Output the (X, Y) coordinate of the center of the cell containing the given text.  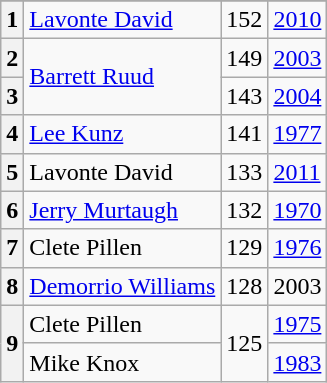
4 (12, 134)
2 (12, 58)
143 (244, 96)
149 (244, 58)
7 (12, 248)
132 (244, 210)
1975 (298, 324)
9 (12, 343)
Lee Kunz (122, 134)
1983 (298, 362)
129 (244, 248)
128 (244, 286)
1976 (298, 248)
3 (12, 96)
Jerry Murtaugh (122, 210)
5 (12, 172)
2010 (298, 20)
152 (244, 20)
Mike Knox (122, 362)
Barrett Ruud (122, 77)
2004 (298, 96)
2011 (298, 172)
125 (244, 343)
6 (12, 210)
1977 (298, 134)
1970 (298, 210)
1 (12, 20)
8 (12, 286)
133 (244, 172)
141 (244, 134)
Demorrio Williams (122, 286)
